For the text-containing cell, return its midpoint in [x, y] coordinate format. 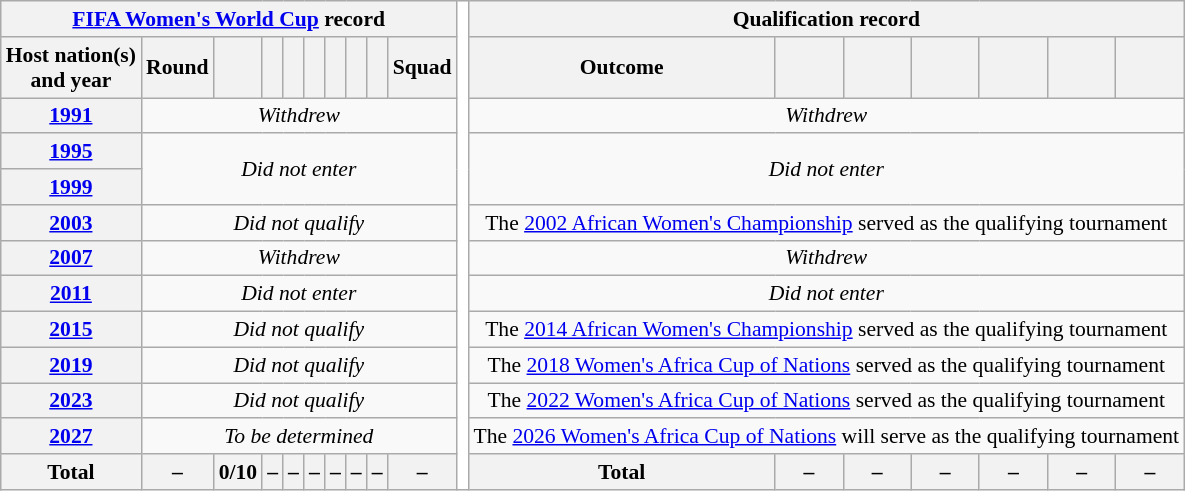
2015 [71, 330]
2027 [71, 437]
2019 [71, 365]
2007 [71, 258]
The 2014 African Women's Championship served as the qualifying tournament [826, 330]
The 2018 Women's Africa Cup of Nations served as the qualifying tournament [826, 365]
To be determined [299, 437]
0/10 [238, 472]
The 2002 African Women's Championship served as the qualifying tournament [826, 223]
1995 [71, 152]
1991 [71, 116]
2003 [71, 223]
Qualification record [826, 19]
The 2022 Women's Africa Cup of Nations served as the qualifying tournament [826, 401]
Round [178, 68]
2023 [71, 401]
Outcome [621, 68]
FIFA Women's World Cup record [229, 19]
1999 [71, 187]
The 2026 Women's Africa Cup of Nations will serve as the qualifying tournament [826, 437]
Squad [422, 68]
2011 [71, 294]
Host nation(s)and year [71, 68]
